Detect which cell encompasses the target text, then output its [X, Y] center coordinate. 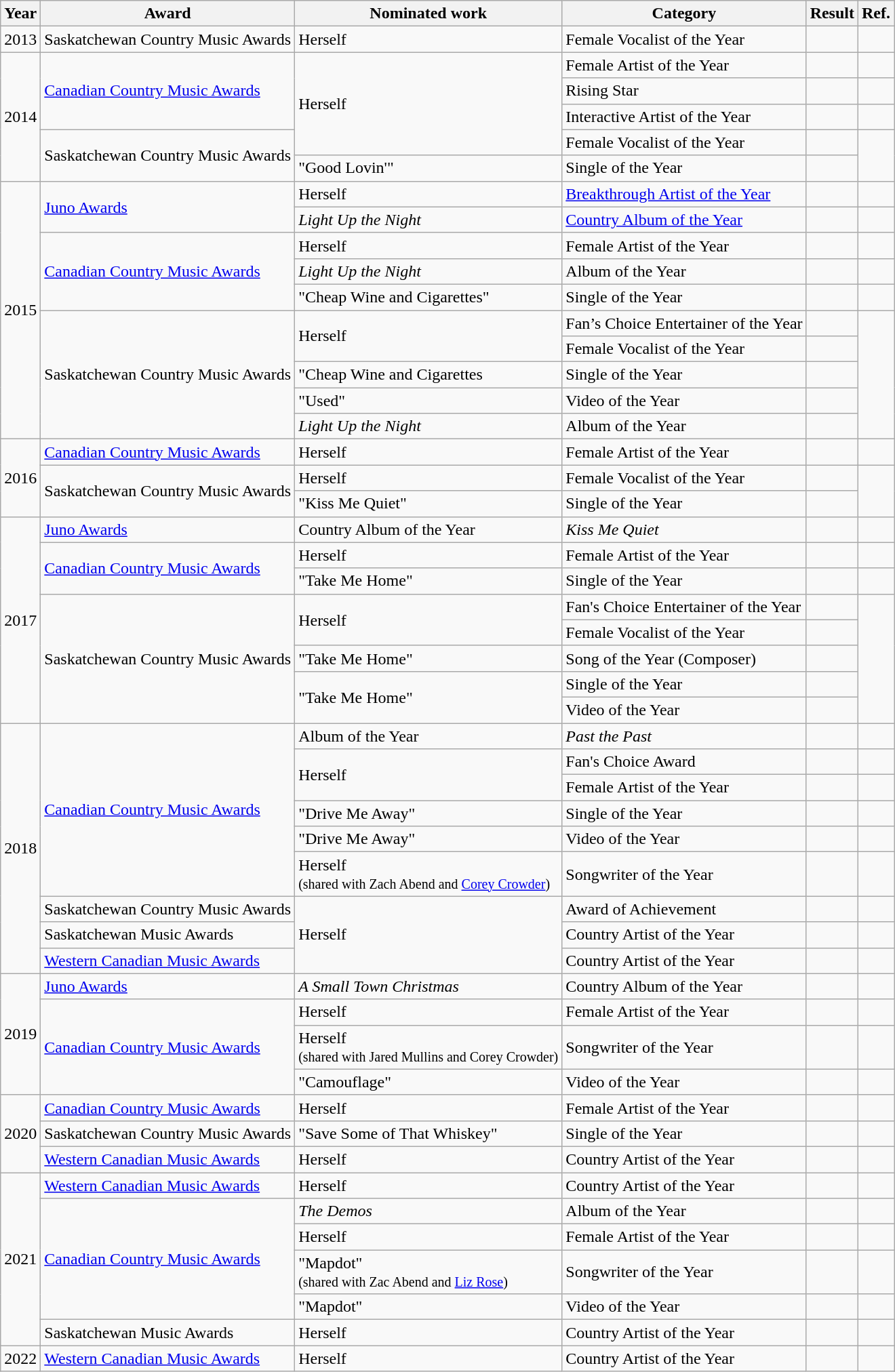
2017 [20, 620]
Fan's Choice Award [684, 762]
Past the Past [684, 735]
2020 [20, 1133]
Award of Achievement [684, 909]
Herself (shared with Zach Abend and Corey Crowder) [429, 874]
A Small Town Christmas [429, 986]
Herself (shared with Jared Mullins and Corey Crowder) [429, 1047]
Year [20, 14]
"Kiss Me Quiet" [429, 504]
2013 [20, 39]
Ref. [876, 14]
2019 [20, 1034]
2021 [20, 1259]
2014 [20, 117]
2018 [20, 848]
The Demos [429, 1211]
Result [832, 14]
Fan's Choice Entertainer of the Year [684, 607]
"Used" [429, 401]
Fan’s Choice Entertainer of the Year [684, 323]
"Good Lovin'" [429, 168]
Breakthrough Artist of the Year [684, 194]
Kiss Me Quiet [684, 529]
"Cheap Wine and Cigarettes [429, 375]
Category [684, 14]
"Camouflage" [429, 1082]
"Mapdot" [429, 1307]
Award [168, 14]
Nominated work [429, 14]
"Save Some of That Whiskey" [429, 1133]
Song of the Year (Composer) [684, 658]
Interactive Artist of the Year [684, 117]
"Cheap Wine and Cigarettes" [429, 297]
"Mapdot" (shared with Zac Abend and Liz Rose) [429, 1272]
2022 [20, 1358]
Rising Star [684, 91]
2016 [20, 478]
2015 [20, 310]
